Return the [x, y] coordinate for the center point of the cell that contains the specified text.  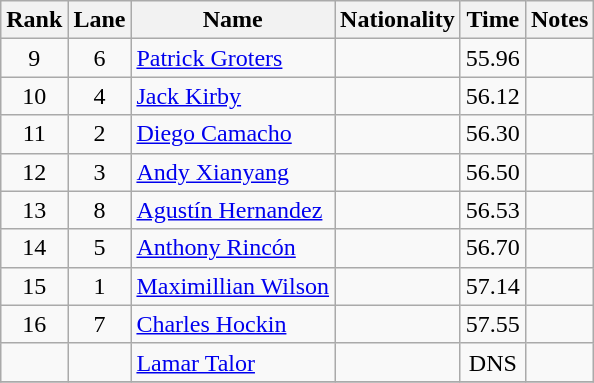
16 [34, 324]
Patrick Groters [233, 58]
57.14 [492, 286]
2 [100, 134]
Diego Camacho [233, 134]
5 [100, 248]
56.53 [492, 210]
Anthony Rincón [233, 248]
1 [100, 286]
13 [34, 210]
Notes [559, 20]
57.55 [492, 324]
55.96 [492, 58]
Jack Kirby [233, 96]
56.70 [492, 248]
DNS [492, 362]
Nationality [398, 20]
Andy Xianyang [233, 172]
Charles Hockin [233, 324]
Lane [100, 20]
56.30 [492, 134]
56.12 [492, 96]
Name [233, 20]
Lamar Talor [233, 362]
8 [100, 210]
Rank [34, 20]
3 [100, 172]
56.50 [492, 172]
14 [34, 248]
11 [34, 134]
4 [100, 96]
12 [34, 172]
Agustín Hernandez [233, 210]
Time [492, 20]
10 [34, 96]
7 [100, 324]
Maximillian Wilson [233, 286]
15 [34, 286]
9 [34, 58]
6 [100, 58]
